Search for the cell housing the specified text and yield its [x, y] center coordinate. 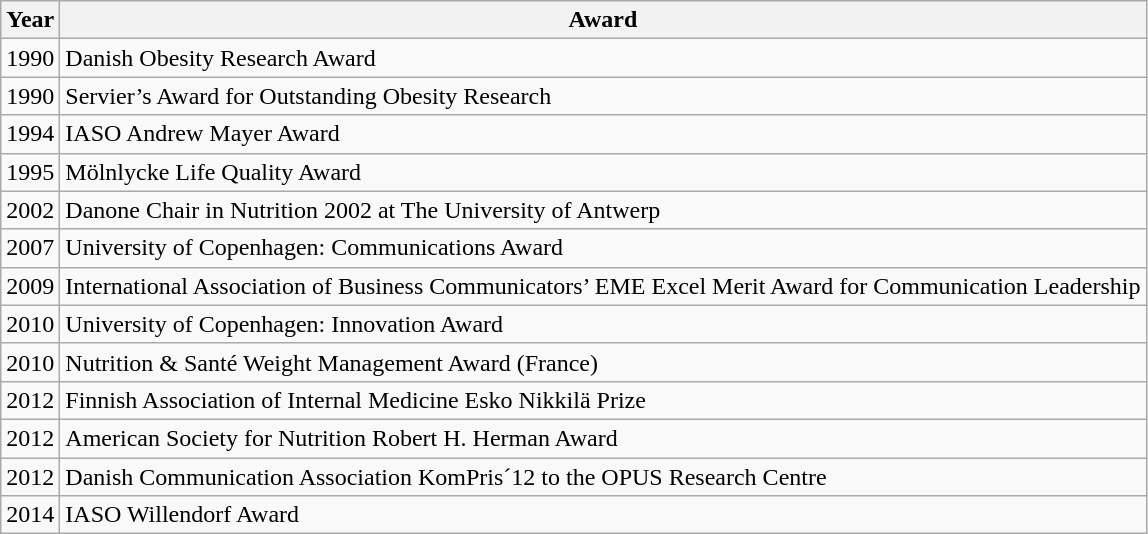
Nutrition & Santé Weight Management Award (France) [603, 362]
International Association of Business Communicators’ EME Excel Merit Award for Communication Leadership [603, 286]
1995 [30, 172]
2009 [30, 286]
Finnish Association of Internal Medicine Esko Nikkilä Prize [603, 400]
2014 [30, 515]
Danish Obesity Research Award [603, 58]
IASO Andrew Mayer Award [603, 134]
Servier’s Award for Outstanding Obesity Research [603, 96]
Danone Chair in Nutrition 2002 at The University of Antwerp [603, 210]
American Society for Nutrition Robert H. Herman Award [603, 438]
Year [30, 20]
University of Copenhagen: Innovation Award [603, 324]
1994 [30, 134]
University of Copenhagen: Communications Award [603, 248]
Award [603, 20]
2002 [30, 210]
Danish Communication Association KomPris´12 to the OPUS Research Centre [603, 477]
IASO Willendorf Award [603, 515]
2007 [30, 248]
Mölnlycke Life Quality Award [603, 172]
